Return the [x, y] coordinate for the center point of the cell that contains the specified text.  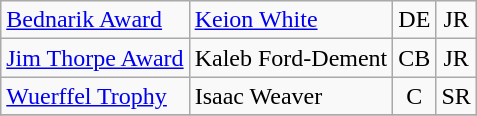
Bednarik Award [95, 20]
Jim Thorpe Award [95, 58]
Isaac Weaver [291, 96]
C [414, 96]
Kaleb Ford-Dement [291, 58]
Wuerffel Trophy [95, 96]
CB [414, 58]
DE [414, 20]
Keion White [291, 20]
SR [456, 96]
